Detect which cell encompasses the target text, then output its [X, Y] center coordinate. 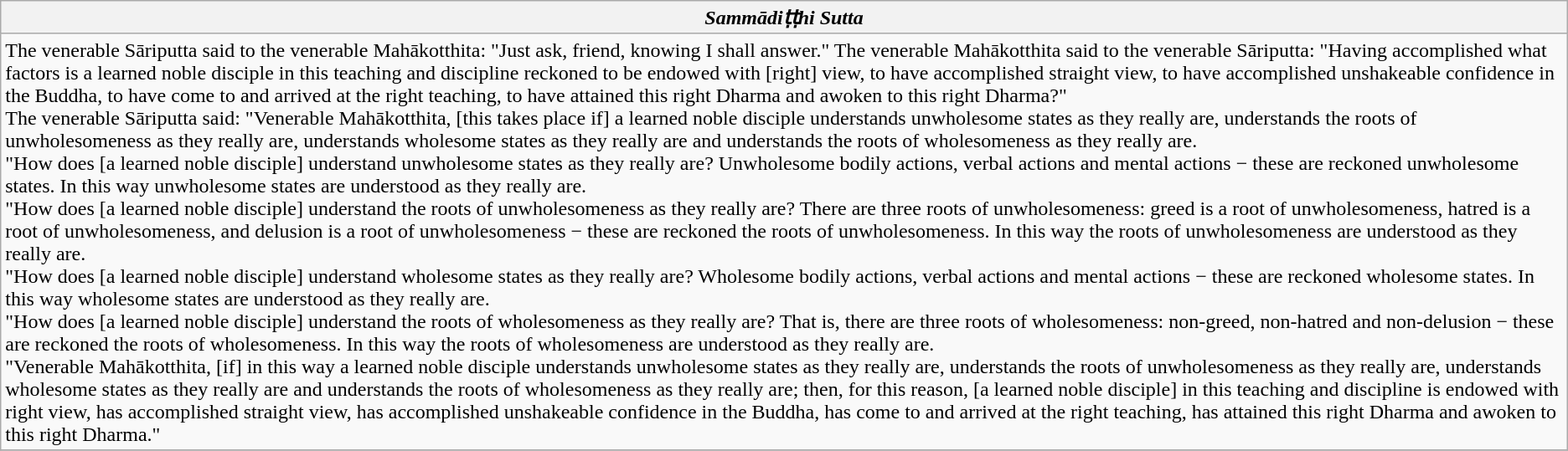
Sammādiṭṭhi Sutta [784, 18]
